Search for the cell housing the specified text and yield its (X, Y) center coordinate. 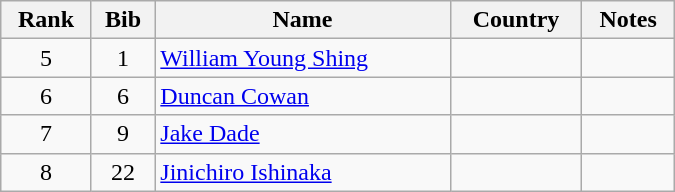
Notes (628, 20)
7 (46, 134)
9 (123, 134)
Jinichiro Ishinaka (302, 172)
22 (123, 172)
8 (46, 172)
Duncan Cowan (302, 96)
Jake Dade (302, 134)
5 (46, 58)
Rank (46, 20)
Name (302, 20)
Country (516, 20)
Bib (123, 20)
1 (123, 58)
William Young Shing (302, 58)
